Capture the cell that displays the provided text and extract its [x, y] central coordinate. 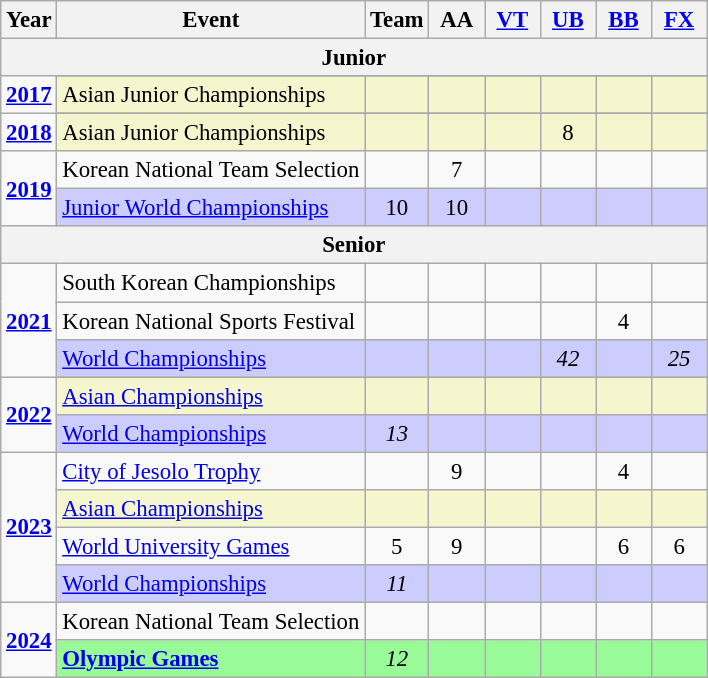
2018 [29, 133]
2024 [29, 640]
FX [679, 20]
11 [397, 584]
Year [29, 20]
Event [211, 20]
12 [397, 659]
8 [568, 133]
42 [568, 358]
Olympic Games [211, 659]
7 [457, 170]
2017 [29, 95]
World University Games [211, 546]
AA [457, 20]
2023 [29, 527]
Junior [354, 58]
VT [512, 20]
13 [397, 433]
Junior World Championships [211, 208]
Korean National Sports Festival [211, 321]
BB [624, 20]
2022 [29, 414]
UB [568, 20]
2021 [29, 320]
5 [397, 546]
South Korean Championships [211, 283]
Team [397, 20]
City of Jesolo Trophy [211, 471]
Senior [354, 245]
25 [679, 358]
2019 [29, 188]
